Detect which cell encompasses the target text, then output its [x, y] center coordinate. 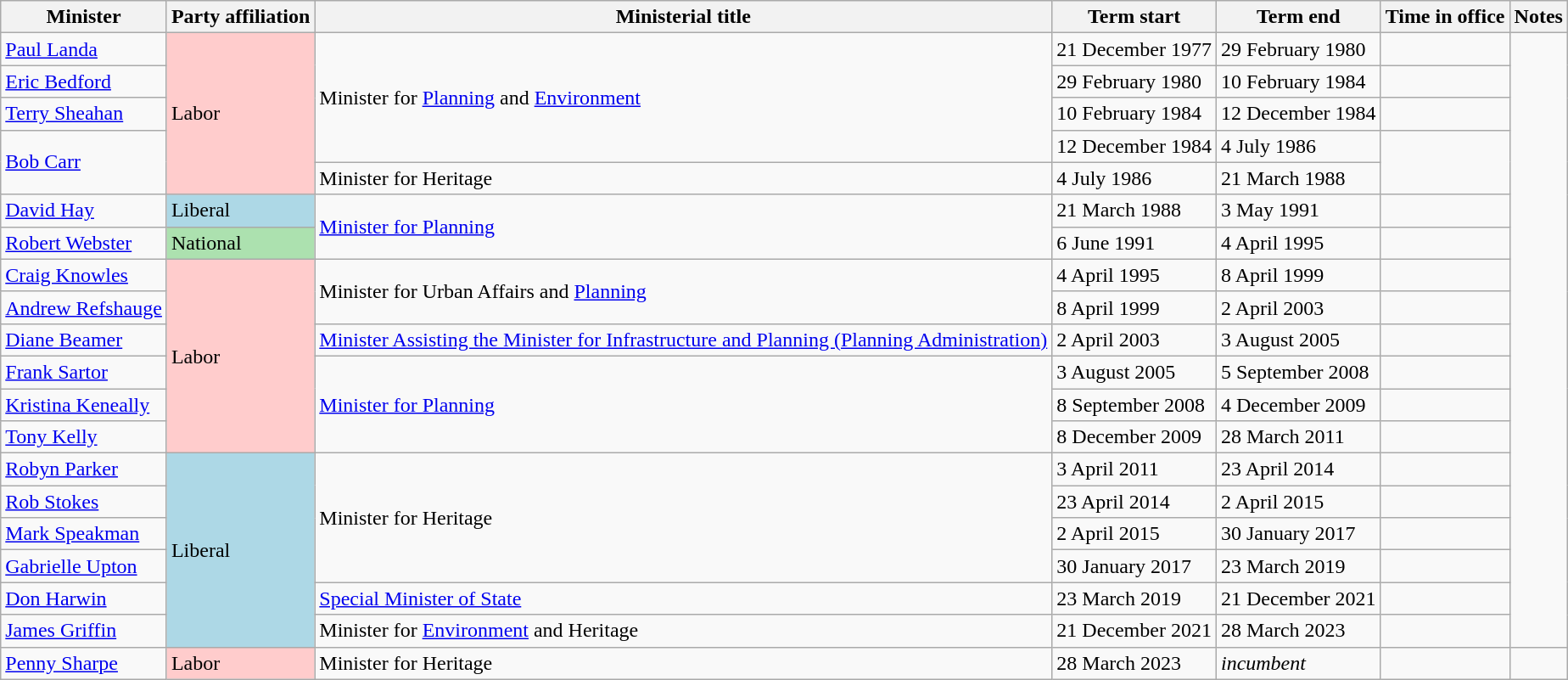
8 September 2008 [1134, 405]
Ministerial title [684, 17]
6 June 1991 [1134, 243]
Rob Stokes [84, 502]
Minister [84, 17]
incumbent [1298, 663]
Don Harwin [84, 599]
Kristina Keneally [84, 405]
28 March 2011 [1298, 437]
3 April 2011 [1134, 469]
Robyn Parker [84, 469]
Special Minister of State [684, 599]
Mark Speakman [84, 534]
Paul Landa [84, 49]
Minister for Urban Affairs and Planning [684, 291]
Notes [1538, 17]
Tony Kelly [84, 437]
Penny Sharpe [84, 663]
Diane Beamer [84, 340]
4 December 2009 [1298, 405]
Minister for Environment and Heritage [684, 631]
Frank Sartor [84, 372]
David Hay [84, 211]
Term end [1298, 17]
Term start [1134, 17]
3 May 1991 [1298, 211]
Robert Webster [84, 243]
Gabrielle Upton [84, 566]
Craig Knowles [84, 275]
Eric Bedford [84, 81]
Andrew Refshauge [84, 307]
Time in office [1445, 17]
8 December 2009 [1134, 437]
National [240, 243]
5 September 2008 [1298, 372]
Minister for Planning and Environment [684, 98]
Bob Carr [84, 162]
Party affiliation [240, 17]
James Griffin [84, 631]
Minister Assisting the Minister for Infrastructure and Planning (Planning Administration) [684, 340]
Terry Sheahan [84, 114]
21 December 1977 [1134, 49]
